Return [X, Y] of the center of cell containing provided text 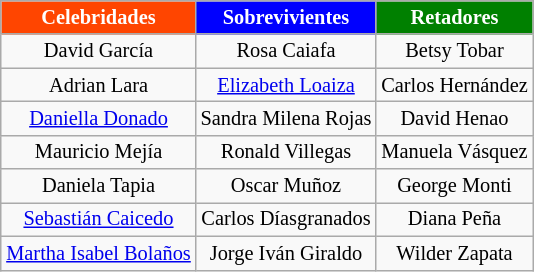
Betsy Tobar [454, 51]
Daniella Donado [98, 118]
Oscar Muñoz [286, 186]
David García [98, 51]
George Monti [454, 186]
Retadores [454, 17]
Elizabeth Loaiza [286, 85]
Wilder Zapata [454, 253]
Diana Peña [454, 219]
Carlos Díasgranados [286, 219]
Celebridades [98, 17]
Sobrevivientes [286, 17]
Manuela Vásquez [454, 152]
Sandra Milena Rojas [286, 118]
Adrian Lara [98, 85]
Carlos Hernández [454, 85]
Sebastián Caicedo [98, 219]
David Henao [454, 118]
Mauricio Mejía [98, 152]
Martha Isabel Bolaños [98, 253]
Daniela Tapia [98, 186]
Rosa Caiafa [286, 51]
Ronald Villegas [286, 152]
Jorge Iván Giraldo [286, 253]
